Detect which cell encompasses the target text, then output its [X, Y] center coordinate. 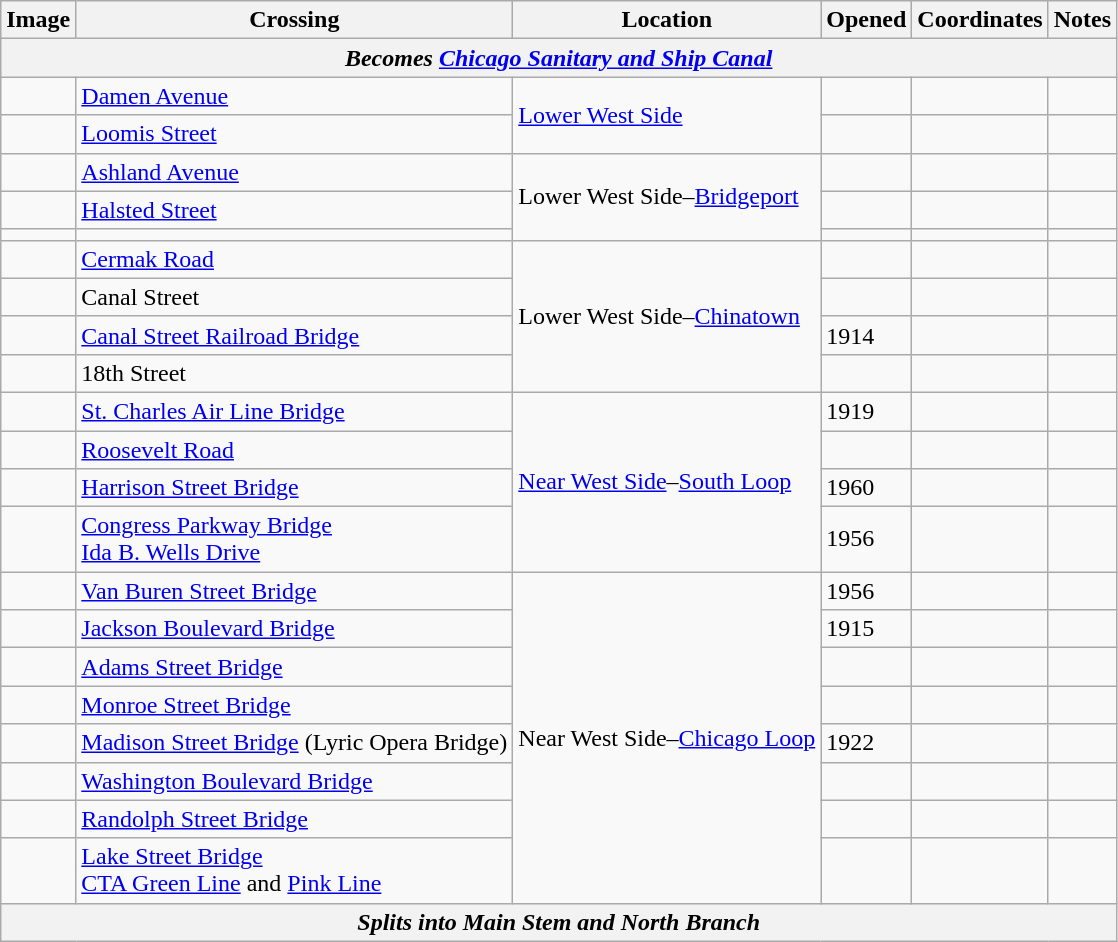
Becomes Chicago Sanitary and Ship Canal [559, 58]
Opened [866, 20]
1919 [866, 411]
Cermak Road [294, 259]
Congress Parkway BridgeIda B. Wells Drive [294, 540]
Notes [1082, 20]
Splits into Main Stem and North Branch [559, 922]
St. Charles Air Line Bridge [294, 411]
Loomis Street [294, 134]
Coordinates [980, 20]
Ashland Avenue [294, 172]
18th Street [294, 373]
Lower West Side–Bridgeport [667, 196]
Monroe Street Bridge [294, 705]
1914 [866, 335]
Lake Street BridgeCTA Green Line and Pink Line [294, 870]
Lower West Side [667, 115]
1915 [866, 629]
1922 [866, 743]
Near West Side–South Loop [667, 482]
1960 [866, 488]
Crossing [294, 20]
Randolph Street Bridge [294, 819]
Location [667, 20]
Washington Boulevard Bridge [294, 781]
Lower West Side–Chinatown [667, 316]
Adams Street Bridge [294, 667]
Roosevelt Road [294, 449]
Near West Side–Chicago Loop [667, 738]
Madison Street Bridge (Lyric Opera Bridge) [294, 743]
Van Buren Street Bridge [294, 591]
Harrison Street Bridge [294, 488]
Halsted Street [294, 210]
Image [38, 20]
Canal Street [294, 297]
Damen Avenue [294, 96]
Jackson Boulevard Bridge [294, 629]
Canal Street Railroad Bridge [294, 335]
